Provide the [x, y] coordinate of the cell's center where the given text is located.  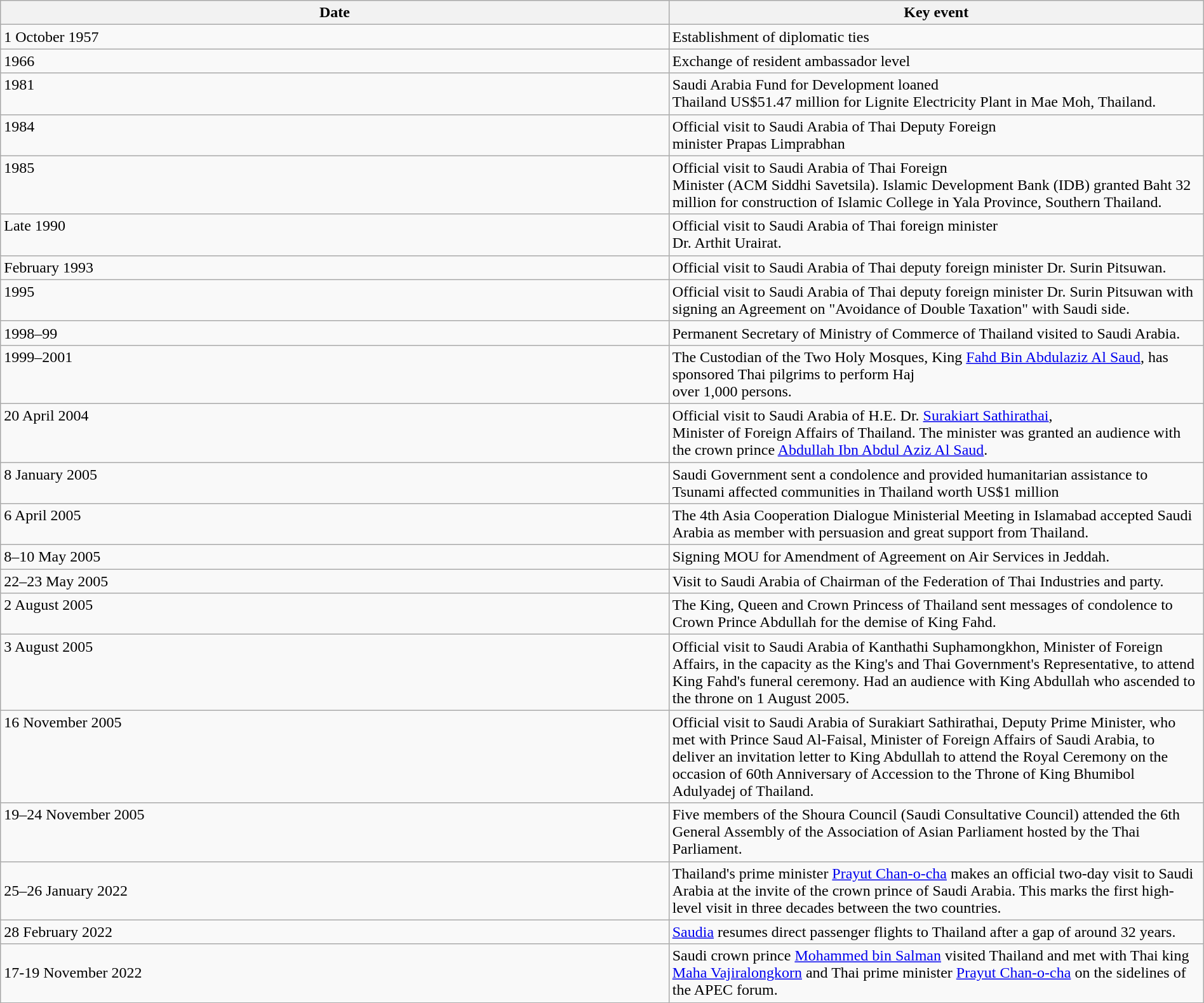
Late 1990 [335, 235]
Official visit to Saudi Arabia of Thai deputy foreign minister Dr. Surin Pitsuwan. [936, 267]
1 October 1957 [335, 37]
6 April 2005 [335, 525]
19–24 November 2005 [335, 832]
1984 [335, 135]
Official visit to Saudi Arabia of Thai foreign ministerDr. Arthit Urairat. [936, 235]
17-19 November 2022 [335, 973]
Key event [936, 13]
1999–2001 [335, 374]
25–26 January 2022 [335, 891]
The 4th Asia Cooperation Dialogue Ministerial Meeting in Islamabad accepted Saudi Arabia as member with persuasion and great support from Thailand. [936, 525]
1981 [335, 94]
Permanent Secretary of Ministry of Commerce of Thailand visited to Saudi Arabia. [936, 333]
1985 [335, 185]
2 August 2005 [335, 614]
22–23 May 2005 [335, 581]
Saudi Arabia Fund for Development loanedThailand US$51.47 million for Lignite Electricity Plant in Mae Moh, Thailand. [936, 94]
Exchange of resident ambassador level [936, 61]
The King, Queen and Crown Princess of Thailand sent messages of condolence to Crown Prince Abdullah for the demise of King Fahd. [936, 614]
Saudi Government sent a condolence and provided humanitarian assistance to Tsunami affected communities in Thailand worth US$1 million [936, 483]
1995 [335, 300]
8–10 May 2005 [335, 557]
Signing MOU for Amendment of Agreement on Air Services in Jeddah. [936, 557]
Official visit to Saudi Arabia of Thai Deputy Foreignminister Prapas Limprabhan [936, 135]
Saudia resumes direct passenger flights to Thailand after a gap of around 32 years. [936, 932]
Establishment of diplomatic ties [936, 37]
8 January 2005 [335, 483]
February 1993 [335, 267]
20 April 2004 [335, 433]
1998–99 [335, 333]
16 November 2005 [335, 757]
Date [335, 13]
1966 [335, 61]
3 August 2005 [335, 672]
The Custodian of the Two Holy Mosques, King Fahd Bin Abdulaziz Al Saud, has sponsored Thai pilgrims to perform Hajover 1,000 persons. [936, 374]
Visit to Saudi Arabia of Chairman of the Federation of Thai Industries and party. [936, 581]
28 February 2022 [335, 932]
